Detect which cell encompasses the target text, then output its (X, Y) center coordinate. 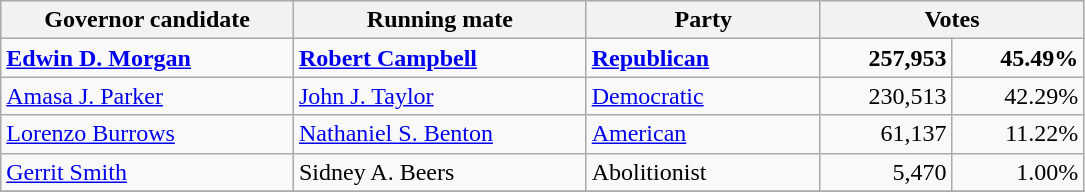
Gerrit Smith (148, 172)
Abolitionist (703, 172)
230,513 (886, 96)
42.29% (1018, 96)
45.49% (1018, 58)
5,470 (886, 172)
Nathaniel S. Benton (440, 134)
257,953 (886, 58)
11.22% (1018, 134)
Running mate (440, 20)
Amasa J. Parker (148, 96)
Robert Campbell (440, 58)
American (703, 134)
Edwin D. Morgan (148, 58)
Party (703, 20)
1.00% (1018, 172)
Governor candidate (148, 20)
Democratic (703, 96)
61,137 (886, 134)
Sidney A. Beers (440, 172)
Votes (952, 20)
Republican (703, 58)
Lorenzo Burrows (148, 134)
John J. Taylor (440, 96)
